Output the [X, Y] coordinate of the center of the cell containing the given text.  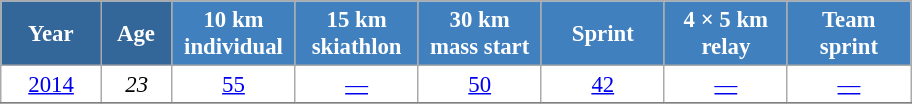
15 km skiathlon [356, 34]
2014 [52, 85]
30 km mass start [480, 34]
Year [52, 34]
Sprint [602, 34]
50 [480, 85]
Age [136, 34]
Team sprint [848, 34]
23 [136, 85]
42 [602, 85]
10 km individual [234, 34]
4 × 5 km relay [726, 34]
55 [234, 85]
